Pinpoint the cell where the given text exists, returning its (x, y) midpoint coordinate. 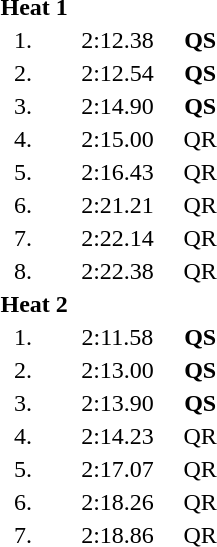
2:18.26 (118, 502)
2:13.00 (118, 370)
2:22.38 (118, 271)
2:14.23 (118, 436)
2:14.90 (118, 106)
2:21.21 (118, 205)
2:22.14 (118, 238)
2:12.38 (118, 40)
2:16.43 (118, 172)
2:17.07 (118, 469)
2:11.58 (118, 337)
2:12.54 (118, 73)
2:15.00 (118, 139)
2:13.90 (118, 403)
